For the text-containing cell, return its midpoint in (x, y) coordinate format. 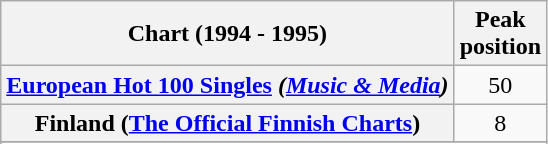
Peakposition (500, 34)
8 (500, 123)
European Hot 100 Singles (Music & Media) (228, 85)
Finland (The Official Finnish Charts) (228, 123)
50 (500, 85)
Chart (1994 - 1995) (228, 34)
